Extract the [x, y] coordinate from the center of the cell holding the provided text.  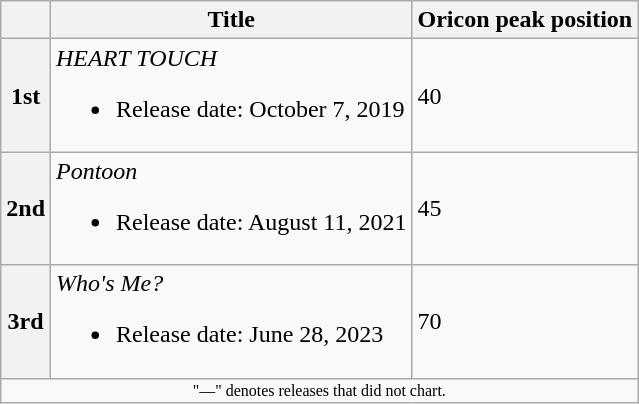
HEART TOUCHRelease date: October 7, 2019 [232, 96]
2nd [26, 208]
3rd [26, 322]
1st [26, 96]
45 [525, 208]
Title [232, 20]
"—" denotes releases that did not chart. [320, 390]
Oricon peak position [525, 20]
70 [525, 322]
PontoonRelease date: August 11, 2021 [232, 208]
40 [525, 96]
Who's Me?Release date: June 28, 2023 [232, 322]
